For the text-containing cell, return its midpoint in [X, Y] coordinate format. 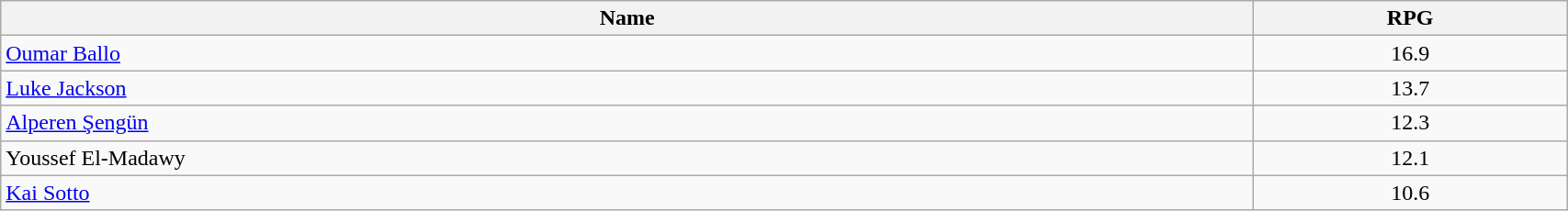
10.6 [1411, 193]
Oumar Ballo [627, 53]
12.3 [1411, 123]
Kai Sotto [627, 193]
Luke Jackson [627, 88]
12.1 [1411, 158]
16.9 [1411, 53]
Name [627, 18]
13.7 [1411, 88]
Alperen Şengün [627, 123]
RPG [1411, 18]
Youssef El-Madawy [627, 158]
